Pinpoint the cell where the given text exists, returning its (X, Y) midpoint coordinate. 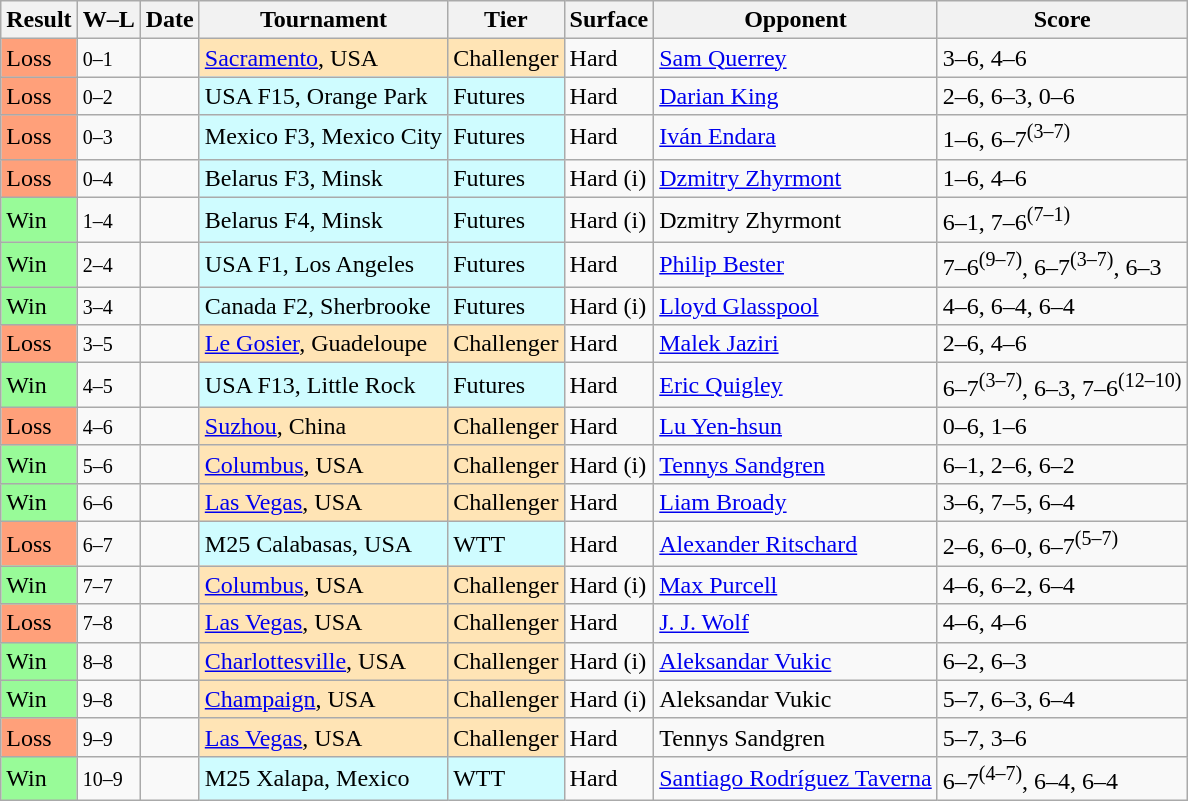
0–6, 1–6 (1062, 426)
5–7, 6–3, 6–4 (1062, 699)
4–5 (108, 386)
6–7(3–7), 6–3, 7–6(12–10) (1062, 386)
7–8 (108, 623)
Sam Querrey (796, 58)
8–8 (108, 661)
4–6 (108, 426)
USA F1, Los Angeles (323, 264)
Liam Broady (796, 502)
Max Purcell (796, 585)
10–9 (108, 778)
Lloyd Glasspool (796, 306)
M25 Calabasas, USA (323, 544)
2–6, 6–0, 6–7(5–7) (1062, 544)
Lu Yen-hsun (796, 426)
Mexico F3, Mexico City (323, 138)
3–6, 4–6 (1062, 58)
USA F15, Orange Park (323, 96)
Belarus F4, Minsk (323, 220)
Le Gosier, Guadeloupe (323, 344)
2–6, 6–3, 0–6 (1062, 96)
3–4 (108, 306)
Score (1062, 20)
J. J. Wolf (796, 623)
Sacramento, USA (323, 58)
4–6, 6–4, 6–4 (1062, 306)
6–1, 7–6(7–1) (1062, 220)
Philip Bester (796, 264)
USA F13, Little Rock (323, 386)
M25 Xalapa, Mexico (323, 778)
Champaign, USA (323, 699)
Date (170, 20)
Opponent (796, 20)
3–6, 7–5, 6–4 (1062, 502)
3–5 (108, 344)
6–1, 2–6, 6–2 (1062, 464)
Iván Endara (796, 138)
Surface (609, 20)
W–L (108, 20)
2–6, 4–6 (1062, 344)
1–4 (108, 220)
Canada F2, Sherbrooke (323, 306)
5–7, 3–6 (1062, 737)
0–4 (108, 178)
Charlottesville, USA (323, 661)
7–6(9–7), 6–7(3–7), 6–3 (1062, 264)
Tier (506, 20)
1–6, 4–6 (1062, 178)
5–6 (108, 464)
Eric Quigley (796, 386)
4–6, 4–6 (1062, 623)
Santiago Rodríguez Taverna (796, 778)
7–7 (108, 585)
4–6, 6–2, 6–4 (1062, 585)
Suzhou, China (323, 426)
9–8 (108, 699)
Tournament (323, 20)
0–3 (108, 138)
Alexander Ritschard (796, 544)
6–6 (108, 502)
Result (39, 20)
6–7(4–7), 6–4, 6–4 (1062, 778)
0–2 (108, 96)
9–9 (108, 737)
6–2, 6–3 (1062, 661)
0–1 (108, 58)
Belarus F3, Minsk (323, 178)
2–4 (108, 264)
1–6, 6–7(3–7) (1062, 138)
Malek Jaziri (796, 344)
6–7 (108, 544)
Darian King (796, 96)
